Identify which cell holds the provided text, then report its (X, Y) central coordinate. 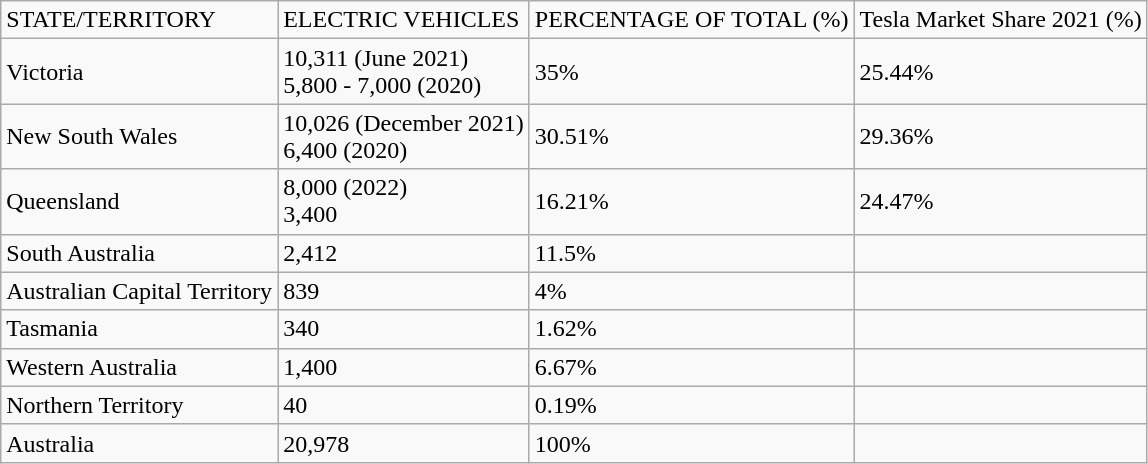
16.21% (692, 202)
100% (692, 443)
New South Wales (140, 136)
340 (404, 329)
40 (404, 405)
10,311 (June 2021)5,800 - 7,000 (2020) (404, 72)
Australian Capital Territory (140, 291)
PERCENTAGE OF TOTAL (%) (692, 20)
20,978 (404, 443)
839 (404, 291)
2,412 (404, 253)
0.19% (692, 405)
ELECTRIC VEHICLES (404, 20)
STATE/TERRITORY (140, 20)
25.44% (1000, 72)
11.5% (692, 253)
10,026 (December 2021)6,400 (2020) (404, 136)
4% (692, 291)
Victoria (140, 72)
Australia (140, 443)
24.47% (1000, 202)
Tesla Market Share 2021 (%) (1000, 20)
Western Australia (140, 367)
6.67% (692, 367)
29.36% (1000, 136)
Northern Territory (140, 405)
South Australia (140, 253)
Tasmania (140, 329)
35% (692, 72)
8,000 (2022)3,400 (404, 202)
Queensland (140, 202)
1.62% (692, 329)
30.51% (692, 136)
1,400 (404, 367)
